Scan for the cell matching the given text and deliver its [X, Y] coordinate at center. 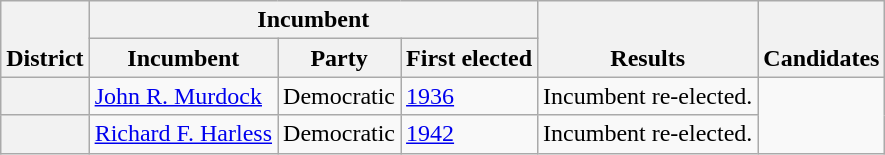
1942 [470, 134]
Results [648, 39]
Party [340, 58]
John R. Murdock [183, 96]
1936 [470, 96]
Candidates [822, 39]
Richard F. Harless [183, 134]
First elected [470, 58]
District [45, 39]
